Detect which cell encompasses the target text, then output its (x, y) center coordinate. 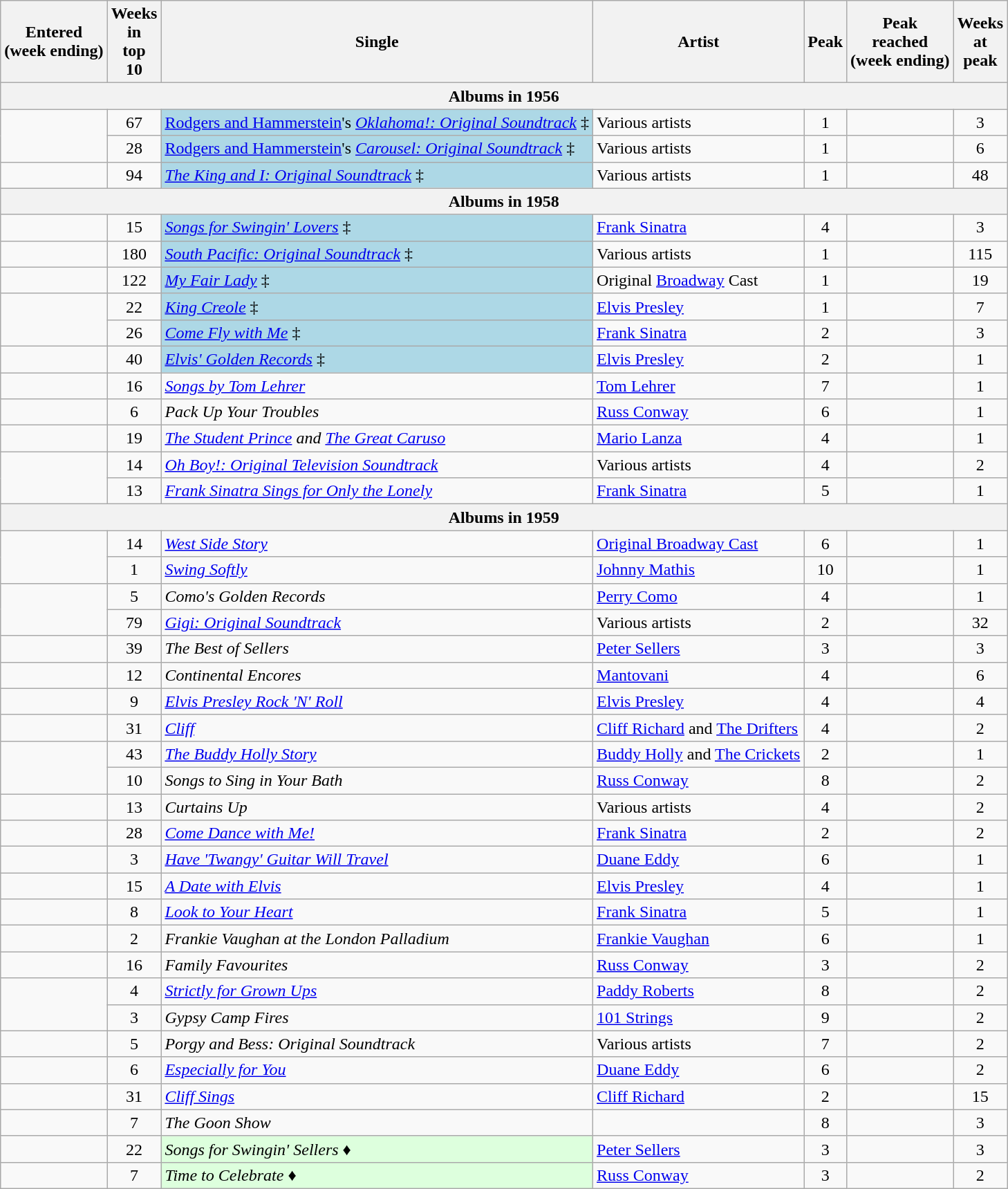
Songs to Sing in Your Bath (377, 780)
Oh Boy!: Original Television Soundtrack (377, 465)
48 (980, 175)
Frankie Vaughan at the London Palladium (377, 939)
Gigi: Original Soundtrack (377, 623)
Especially for You (377, 1070)
Como's Golden Records (377, 596)
Songs by Tom Lehrer (377, 385)
The Student Prince and The Great Caruso (377, 439)
A Date with Elvis (377, 886)
39 (134, 649)
Frank Sinatra Sings for Only the Lonely (377, 491)
67 (134, 122)
Curtains Up (377, 807)
79 (134, 623)
40 (134, 359)
Perry Como (698, 596)
The Goon Show (377, 1123)
Cliff Richard and The Drifters (698, 728)
Albums in 1956 (504, 96)
West Side Story (377, 544)
The Buddy Holly Story (377, 754)
South Pacific: Original Soundtrack ‡ (377, 254)
Time to Celebrate ♦ (377, 1175)
Have 'Twangy' Guitar Will Travel (377, 860)
Elvis' Golden Records ‡ (377, 359)
My Fair Lady ‡ (377, 280)
Songs for Swingin' Sellers ♦ (377, 1149)
Mantovani (698, 675)
Porgy and Bess: Original Soundtrack (377, 1044)
43 (134, 754)
King Creole ‡ (377, 306)
Cliff (377, 728)
12 (134, 675)
The King and I: Original Soundtrack ‡ (377, 175)
32 (980, 623)
Entered (week ending) (54, 42)
Weeksatpeak (980, 42)
Pack Up Your Troubles (377, 412)
Family Favourites (377, 965)
Johnny Mathis (698, 570)
The Best of Sellers (377, 649)
122 (134, 280)
Elvis Presley Rock 'N' Roll (377, 701)
Swing Softly (377, 570)
115 (980, 254)
Rodgers and Hammerstein's Oklahoma!: Original Soundtrack ‡ (377, 122)
Buddy Holly and The Crickets (698, 754)
Artist (698, 42)
Continental Encores (377, 675)
Come Fly with Me ‡ (377, 333)
Single (377, 42)
Paddy Roberts (698, 991)
94 (134, 175)
Weeksintop10 (134, 42)
Gypsy Camp Fires (377, 1017)
Mario Lanza (698, 439)
Cliff Richard (698, 1096)
Albums in 1958 (504, 201)
101 Strings (698, 1017)
Peakreached (week ending) (900, 42)
Rodgers and Hammerstein's Carousel: Original Soundtrack ‡ (377, 149)
Look to Your Heart (377, 912)
Tom Lehrer (698, 385)
Peak (825, 42)
Frankie Vaughan (698, 939)
Come Dance with Me! (377, 833)
Songs for Swingin' Lovers ‡ (377, 228)
26 (134, 333)
180 (134, 254)
Cliff Sings (377, 1096)
Albums in 1959 (504, 517)
Strictly for Grown Ups (377, 991)
